For the text-containing cell, return its midpoint in (x, y) coordinate format. 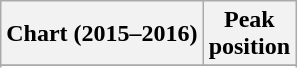
Peakposition (249, 34)
Chart (2015–2016) (102, 34)
